Scan for the cell matching the given text and deliver its [x, y] coordinate at center. 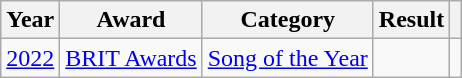
Result [411, 20]
Song of the Year [288, 58]
BRIT Awards [131, 58]
Award [131, 20]
Year [30, 20]
2022 [30, 58]
Category [288, 20]
